Scan for the cell matching the given text and deliver its [X, Y] coordinate at center. 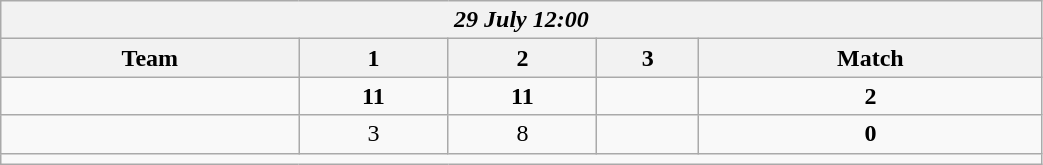
Match [870, 58]
0 [870, 134]
8 [522, 134]
Team [150, 58]
1 [374, 58]
29 July 12:00 [522, 20]
